Determine the [X, Y] coordinate at the center of the cell enclosing the given text.  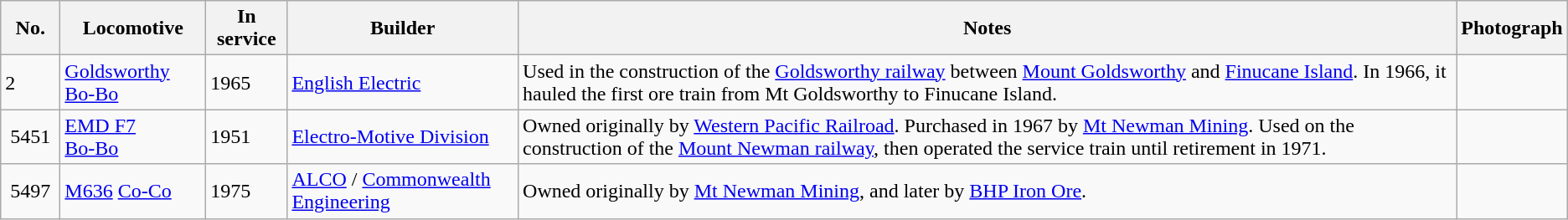
Goldsworthy Bo-Bo [133, 82]
Builder [403, 28]
2 [30, 82]
No. [30, 28]
Owned originally by Mt Newman Mining, and later by BHP Iron Ore. [988, 191]
5497 [30, 191]
1965 [246, 82]
Photograph [1512, 28]
1975 [246, 191]
Electro-Motive Division [403, 137]
M636 Co-Co [133, 191]
In service [246, 28]
Locomotive [133, 28]
Notes [988, 28]
ALCO / Commonwealth Engineering [403, 191]
English Electric [403, 82]
EMD F7Bo-Bo [133, 137]
5451 [30, 137]
1951 [246, 137]
